Provide the [x, y] coordinate of the cell's center where the given text is located.  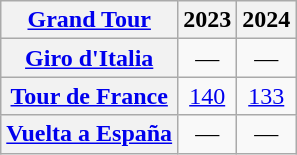
2024 [266, 20]
Grand Tour [90, 20]
Vuelta a España [90, 134]
140 [208, 96]
2023 [208, 20]
Tour de France [90, 96]
133 [266, 96]
Giro d'Italia [90, 58]
